Locate the cell with the specified text and output its (x, y) center coordinate. 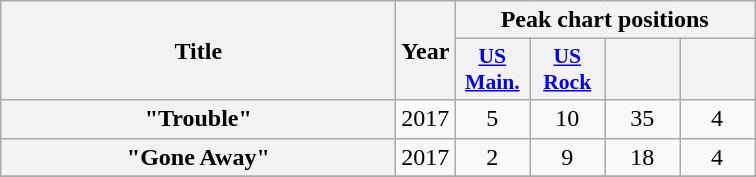
"Gone Away" (198, 157)
"Trouble" (198, 119)
USRock (568, 70)
USMain. (492, 70)
5 (492, 119)
Title (198, 50)
35 (642, 119)
2 (492, 157)
10 (568, 119)
9 (568, 157)
Peak chart positions (605, 20)
Year (426, 50)
18 (642, 157)
